Identify which cell holds the provided text, then report its (x, y) central coordinate. 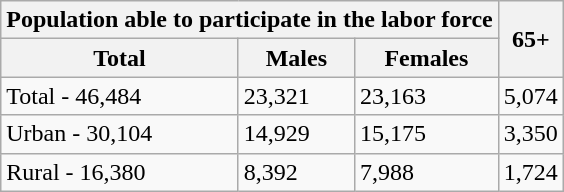
Females (427, 58)
Urban - 30,104 (120, 134)
65+ (530, 39)
15,175 (427, 134)
Population able to participate in the labor force (250, 20)
23,321 (296, 96)
Rural - 16,380 (120, 172)
1,724 (530, 172)
Total (120, 58)
14,929 (296, 134)
23,163 (427, 96)
Total - 46,484 (120, 96)
8,392 (296, 172)
5,074 (530, 96)
3,350 (530, 134)
Males (296, 58)
7,988 (427, 172)
